Return (x, y) of the center of cell containing provided text 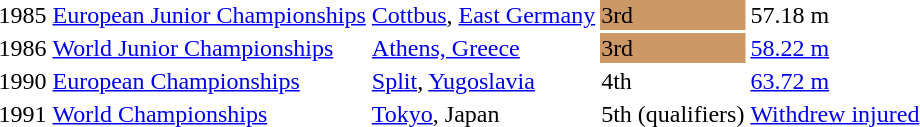
4th (673, 81)
Split, Yugoslavia (483, 81)
World Junior Championships (209, 48)
Cottbus, East Germany (483, 15)
European Junior Championships (209, 15)
Athens, Greece (483, 48)
European Championships (209, 81)
